Determine the [X, Y] coordinate at the center of the cell enclosing the given text.  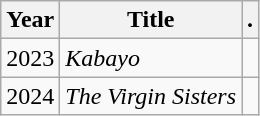
The Virgin Sisters [151, 96]
Title [151, 20]
. [250, 20]
Year [30, 20]
Kabayo [151, 58]
2024 [30, 96]
2023 [30, 58]
